Return (X, Y) of the center of cell containing provided text 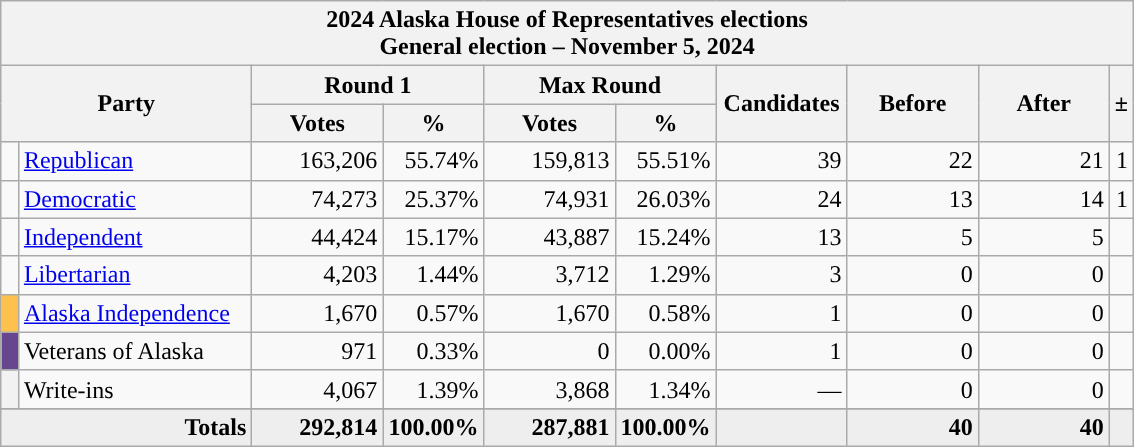
4,067 (318, 389)
0.33% (434, 351)
3 (782, 275)
14 (1044, 199)
39 (782, 161)
971 (318, 351)
26.03% (666, 199)
287,881 (550, 427)
— (782, 389)
15.17% (434, 237)
2024 Alaska House of Representatives electionsGeneral election – November 5, 2024 (568, 34)
163,206 (318, 161)
3,868 (550, 389)
Veterans of Alaska (134, 351)
44,424 (318, 237)
Totals (126, 427)
74,273 (318, 199)
159,813 (550, 161)
55.51% (666, 161)
Max Round (600, 85)
Republican (134, 161)
After (1044, 104)
0.58% (666, 313)
43,887 (550, 237)
Round 1 (368, 85)
24 (782, 199)
25.37% (434, 199)
± (1121, 104)
15.24% (666, 237)
Independent (134, 237)
Party (126, 104)
292,814 (318, 427)
Before (912, 104)
22 (912, 161)
Alaska Independence (134, 313)
1.39% (434, 389)
74,931 (550, 199)
1.34% (666, 389)
Candidates (782, 104)
Libertarian (134, 275)
4,203 (318, 275)
Write-ins (134, 389)
21 (1044, 161)
Democratic (134, 199)
1.29% (666, 275)
55.74% (434, 161)
1.44% (434, 275)
0.00% (666, 351)
3,712 (550, 275)
0.57% (434, 313)
